Search for the cell housing the specified text and yield its [X, Y] center coordinate. 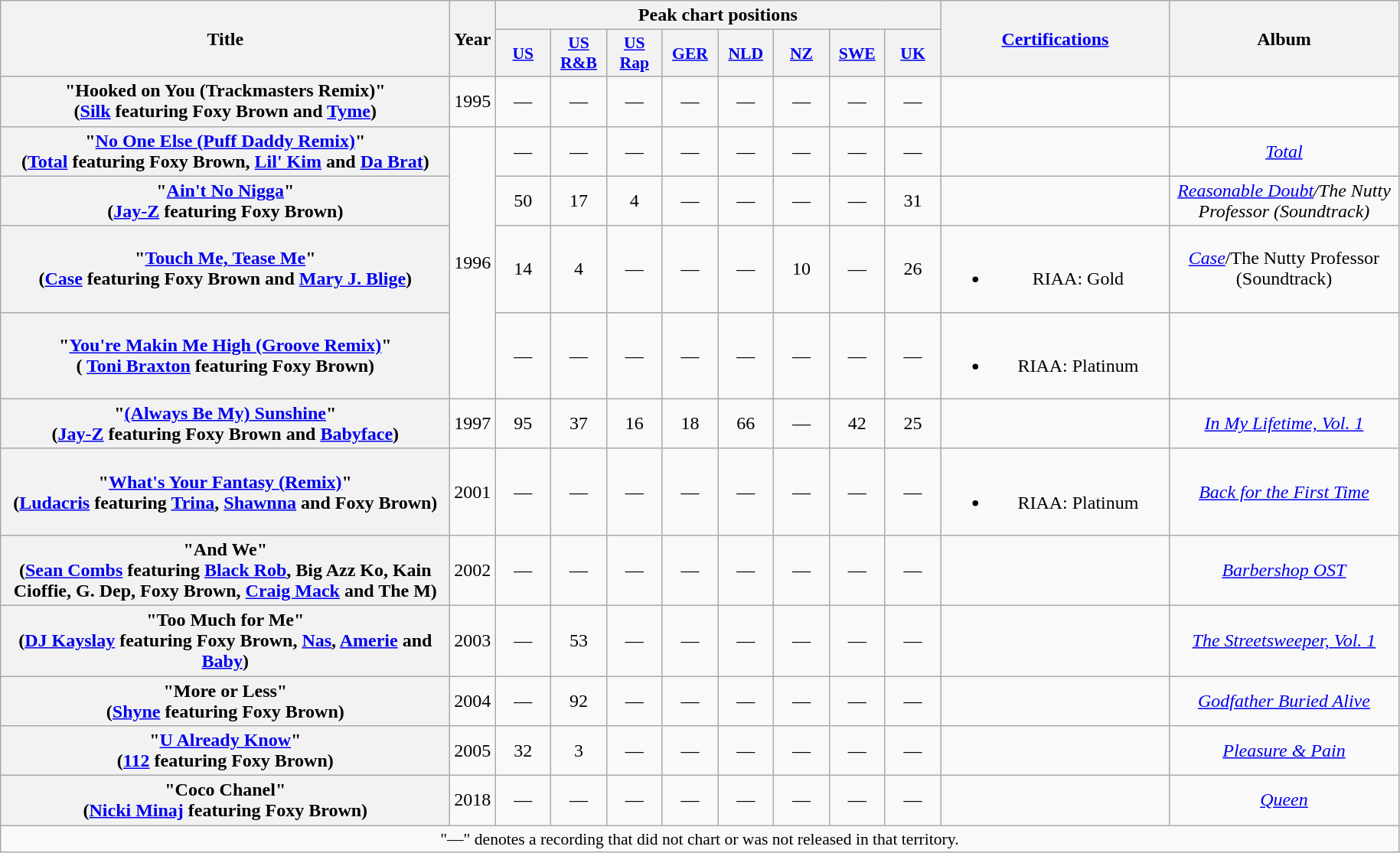
26 [912, 269]
Year [473, 38]
53 [579, 640]
"Hooked on You (Trackmasters Remix)"(Silk featuring Foxy Brown and Tyme) [225, 101]
Peak chart positions [718, 15]
50 [524, 200]
3 [579, 751]
2002 [473, 570]
Case/The Nutty Professor (Soundtrack) [1284, 269]
37 [579, 424]
UK [912, 54]
RIAA: Gold [1055, 269]
"Touch Me, Tease Me"(Case featuring Foxy Brown and Mary J. Blige) [225, 269]
Reasonable Doubt/The Nutty Professor (Soundtrack) [1284, 200]
"U Already Know"(112 featuring Foxy Brown) [225, 751]
92 [579, 701]
Pleasure & Pain [1284, 751]
"—" denotes a recording that did not chart or was not released in that territory. [700, 839]
SWE [857, 54]
16 [634, 424]
10 [802, 269]
"No One Else (Puff Daddy Remix)"(Total featuring Foxy Brown, Lil' Kim and Da Brat) [225, 151]
2004 [473, 701]
2001 [473, 491]
"Ain't No Nigga"(Jay-Z featuring Foxy Brown) [225, 200]
"What's Your Fantasy (Remix)"(Ludacris featuring Trina, Shawnna and Foxy Brown) [225, 491]
1995 [473, 101]
"(Always Be My) Sunshine"(Jay-Z featuring Foxy Brown and Babyface) [225, 424]
"More or Less"(Shyne featuring Foxy Brown) [225, 701]
In My Lifetime, Vol. 1 [1284, 424]
18 [690, 424]
14 [524, 269]
31 [912, 200]
Godfather Buried Alive [1284, 701]
"And We"(Sean Combs featuring Black Rob, Big Azz Ko, Kain Cioffie, G. Dep, Foxy Brown, Craig Mack and The M) [225, 570]
Title [225, 38]
NZ [802, 54]
USR&B [579, 54]
32 [524, 751]
2005 [473, 751]
USRap [634, 54]
Total [1284, 151]
Queen [1284, 800]
Barbershop OST [1284, 570]
Certifications [1055, 38]
66 [746, 424]
NLD [746, 54]
The Streetsweeper, Vol. 1 [1284, 640]
Album [1284, 38]
US [524, 54]
1996 [473, 262]
42 [857, 424]
"You're Makin Me High (Groove Remix)"( Toni Braxton featuring Foxy Brown) [225, 355]
2003 [473, 640]
GER [690, 54]
"Coco Chanel"(Nicki Minaj featuring Foxy Brown) [225, 800]
25 [912, 424]
"Too Much for Me"(DJ Kayslay featuring Foxy Brown, Nas, Amerie and Baby) [225, 640]
Back for the First Time [1284, 491]
2018 [473, 800]
95 [524, 424]
1997 [473, 424]
17 [579, 200]
